Output the (x, y) coordinate of the center of the cell containing the given text.  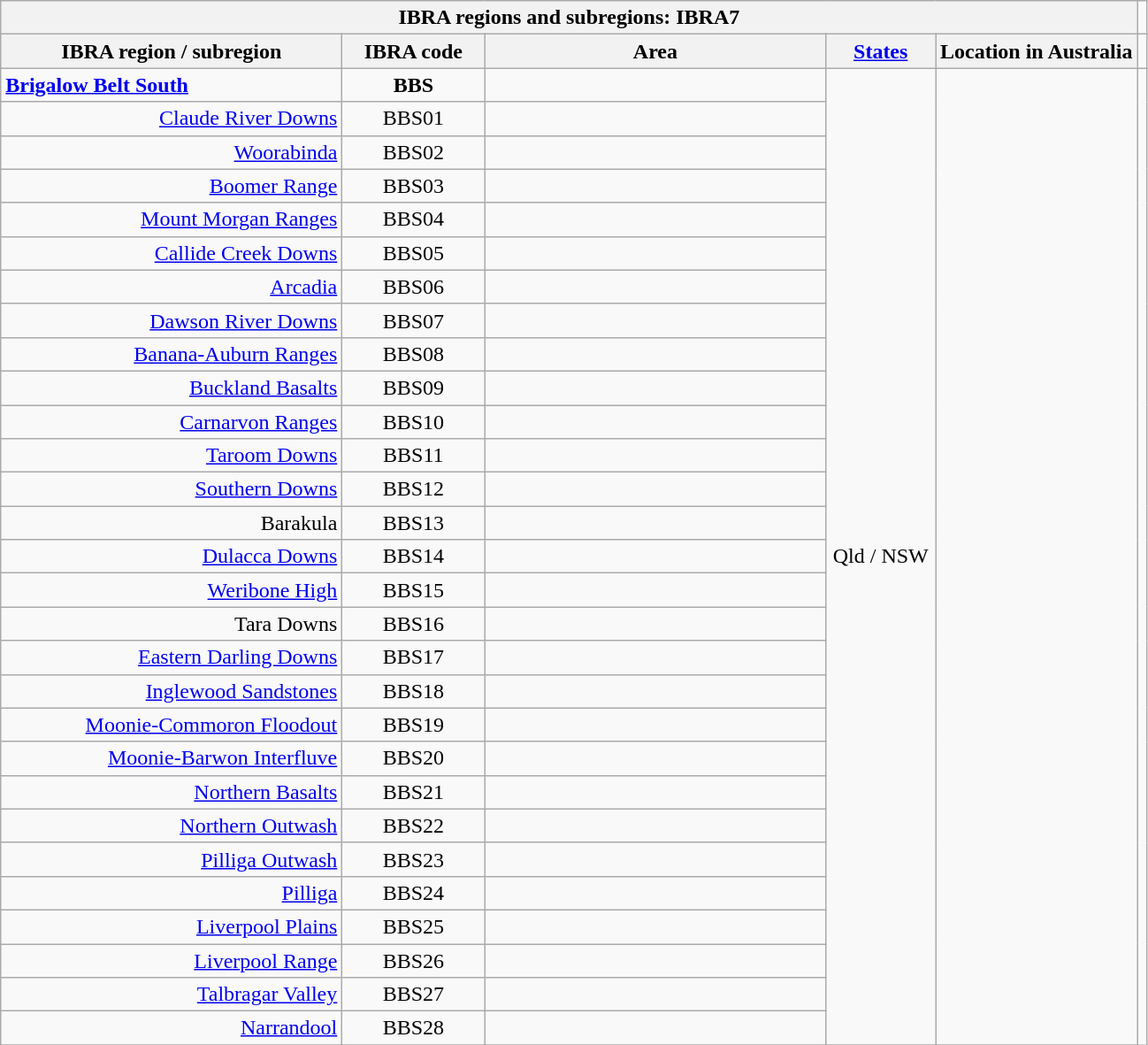
IBRA region / subregion (172, 51)
BBS09 (414, 388)
BBS22 (414, 826)
BBS15 (414, 590)
Liverpool Plains (172, 926)
Liverpool Range (172, 960)
BBS12 (414, 489)
BBS25 (414, 926)
BBS28 (414, 1028)
BBS27 (414, 995)
BBS21 (414, 792)
Mount Morgan Ranges (172, 219)
Carnarvon Ranges (172, 422)
Eastern Darling Downs (172, 657)
Weribone High (172, 590)
BBS03 (414, 186)
Claude River Downs (172, 119)
Taroom Downs (172, 456)
Narrandool (172, 1028)
Barakula (172, 523)
BBS07 (414, 320)
Northern Basalts (172, 792)
Talbragar Valley (172, 995)
Qld / NSW (881, 557)
Banana-Auburn Ranges (172, 354)
Dawson River Downs (172, 320)
Boomer Range (172, 186)
BBS16 (414, 624)
Moonie-Barwon Interfluve (172, 758)
Tara Downs (172, 624)
BBS24 (414, 893)
Location in Australia (1037, 51)
BBS04 (414, 219)
Southern Downs (172, 489)
Northern Outwash (172, 826)
BBS14 (414, 557)
BBS18 (414, 691)
Arcadia (172, 287)
BBS05 (414, 253)
Callide Creek Downs (172, 253)
BBS01 (414, 119)
Brigalow Belt South (172, 85)
BBS08 (414, 354)
Dulacca Downs (172, 557)
BBS10 (414, 422)
Buckland Basalts (172, 388)
BBS11 (414, 456)
BBS02 (414, 152)
Moonie-Commoron Floodout (172, 725)
BBS26 (414, 960)
BBS23 (414, 859)
IBRA regions and subregions: IBRA7 (570, 18)
Woorabinda (172, 152)
BBS13 (414, 523)
Pilliga Outwash (172, 859)
BBS19 (414, 725)
Inglewood Sandstones (172, 691)
BBS (414, 85)
BBS17 (414, 657)
IBRA code (414, 51)
Pilliga (172, 893)
Area (655, 51)
BBS06 (414, 287)
BBS20 (414, 758)
States (881, 51)
